Scan for the cell matching the given text and deliver its (x, y) coordinate at center. 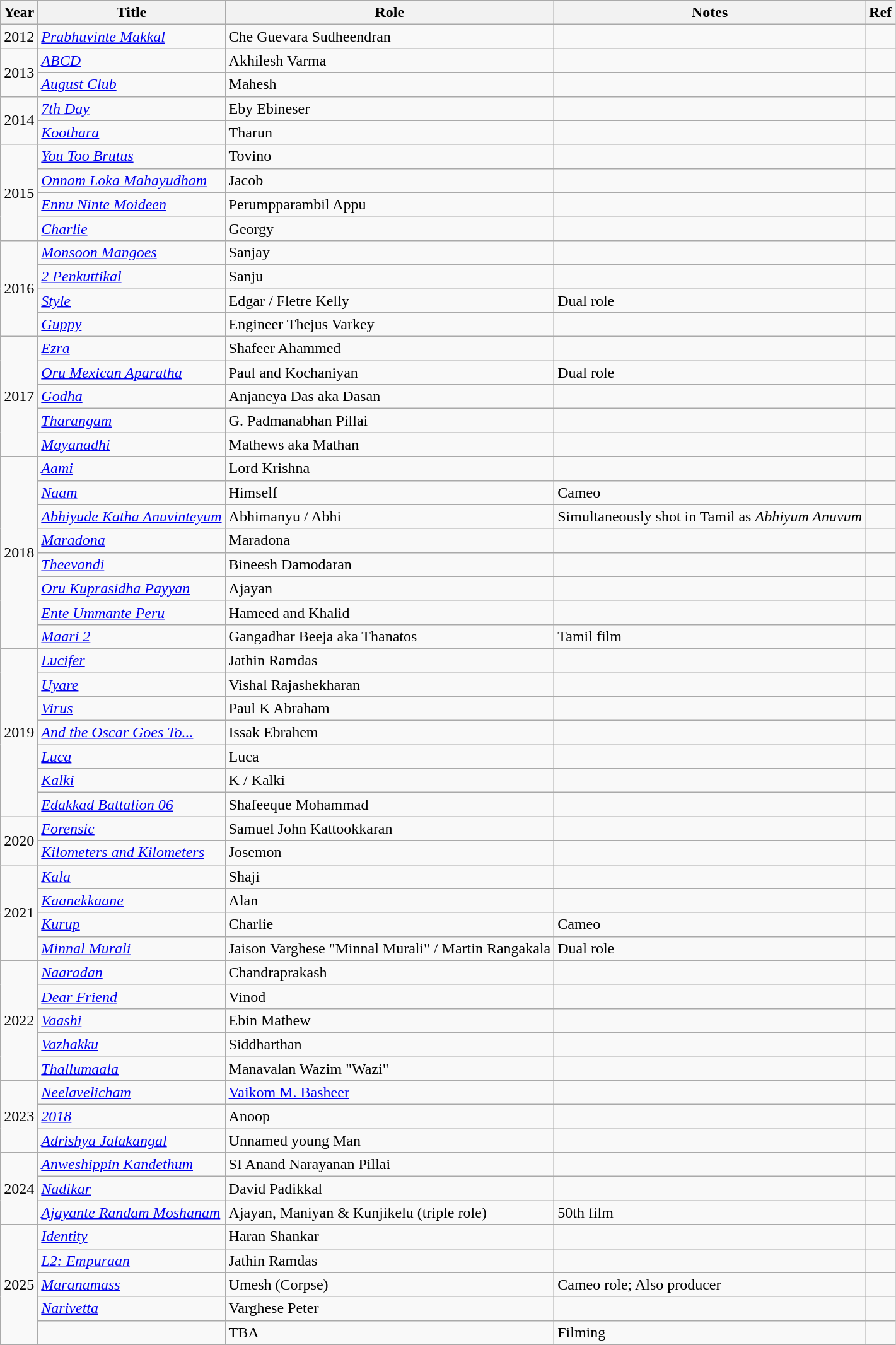
Lucifer (131, 660)
Year (19, 13)
Anweshippin Kandethum (131, 1165)
Kilometers and Kilometers (131, 853)
Jaison Varghese "Minnal Murali" / Martin Rangakala (390, 948)
Ref (880, 13)
2020 (19, 841)
Naam (131, 492)
Ajayante Randam Moshanam (131, 1213)
Oru Mexican Aparatha (131, 373)
Maranamass (131, 1284)
SI Anand Narayanan Pillai (390, 1165)
Aami (131, 469)
Forensic (131, 829)
Adrishya Jalakangal (131, 1141)
Koothara (131, 132)
2022 (19, 1020)
Virus (131, 709)
2016 (19, 288)
Role (390, 13)
2013 (19, 73)
G. Padmanabhan Pillai (390, 421)
Unnamed young Man (390, 1141)
L2: Empuraan (131, 1261)
Sanju (390, 276)
Identity (131, 1237)
Anjaneya Das aka Dasan (390, 397)
2023 (19, 1117)
Edgar / Fletre Kelly (390, 301)
Oru Kuprasidha Payyan (131, 588)
Shaji (390, 876)
Minnal Murali (131, 948)
Kurup (131, 924)
Siddharthan (390, 1044)
Vinod (390, 996)
Tovino (390, 156)
Guppy (131, 325)
2 Penkuttikal (131, 276)
2012 (19, 37)
Mahesh (390, 84)
August Club (131, 84)
Samuel John Kattookkaran (390, 829)
Bineesh Damodaran (390, 564)
2015 (19, 192)
Nadikar (131, 1189)
Godha (131, 397)
Kaanekkaane (131, 900)
Dear Friend (131, 996)
Issak Ebrahem (390, 733)
Tharangam (131, 421)
Mayanadhi (131, 445)
2021 (19, 912)
Neelavelicham (131, 1093)
K / Kalki (390, 781)
2017 (19, 397)
Ebin Mathew (390, 1020)
Theevandi (131, 564)
Vazhakku (131, 1044)
2025 (19, 1284)
Paul and Kochaniyan (390, 373)
Shafeeque Mohammad (390, 805)
Ennu Ninte Moideen (131, 204)
2019 (19, 732)
Ajayan (390, 588)
2024 (19, 1189)
Naaradan (131, 972)
TBA (390, 1332)
Jacob (390, 180)
Onnam Loka Mahayudham (131, 180)
Narivetta (131, 1308)
Haran Shankar (390, 1237)
Paul K Abraham (390, 709)
Title (131, 13)
Che Guevara Sudheendran (390, 37)
Filming (710, 1332)
Josemon (390, 853)
Style (131, 301)
Anoop (390, 1117)
Edakkad Battalion 06 (131, 805)
Notes (710, 13)
Simultaneously shot in Tamil as Abhiyum Anuvum (710, 516)
Mathews aka Mathan (390, 445)
Abhiyude Katha Anuvinteyum (131, 516)
Ajayan, Maniyan & Kunjikelu (triple role) (390, 1213)
Perumpparambil Appu (390, 204)
Engineer Thejus Varkey (390, 325)
Vaikom M. Basheer (390, 1093)
Tharun (390, 132)
Manavalan Wazim "Wazi" (390, 1069)
Sanjay (390, 252)
Maari 2 (131, 636)
Prabhuvinte Makkal (131, 37)
Georgy (390, 228)
Eby Ebineser (390, 108)
Himself (390, 492)
Vishal Rajashekharan (390, 684)
Tamil film (710, 636)
Chandraprakash (390, 972)
Kala (131, 876)
Alan (390, 900)
7th Day (131, 108)
Kalki (131, 781)
ABCD (131, 61)
Cameo role; Also producer (710, 1284)
Shafeer Ahammed (390, 349)
2014 (19, 120)
50th film (710, 1213)
Ezra (131, 349)
Abhimanyu / Abhi (390, 516)
Ente Ummante Peru (131, 612)
Monsoon Mangoes (131, 252)
Thallumaala (131, 1069)
Hameed and Khalid (390, 612)
Vaashi (131, 1020)
Umesh (Corpse) (390, 1284)
Akhilesh Varma (390, 61)
Varghese Peter (390, 1308)
And the Oscar Goes To... (131, 733)
David Padikkal (390, 1189)
You Too Brutus (131, 156)
Lord Krishna (390, 469)
Gangadhar Beeja aka Thanatos (390, 636)
Uyare (131, 684)
